Provide the (x, y) coordinate of the cell's center where the given text is located.  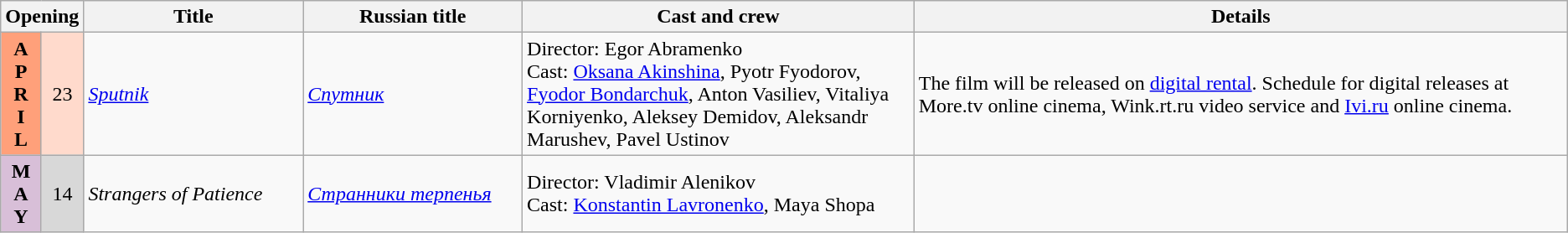
Director: Vladimir Alenikov Cast: Konstantin Lavronenko, Maya Shopa (719, 194)
Cast and crew (719, 17)
Title (193, 17)
Opening (42, 17)
Details (1240, 17)
23 (62, 94)
Russian title (413, 17)
Странники терпенья (413, 194)
Sputnik (193, 94)
14 (62, 194)
MAY (22, 194)
Strangers of Patience (193, 194)
APRIL (22, 94)
Спутник (413, 94)
